Provide the [x, y] coordinate of the cell's center where the given text is located.  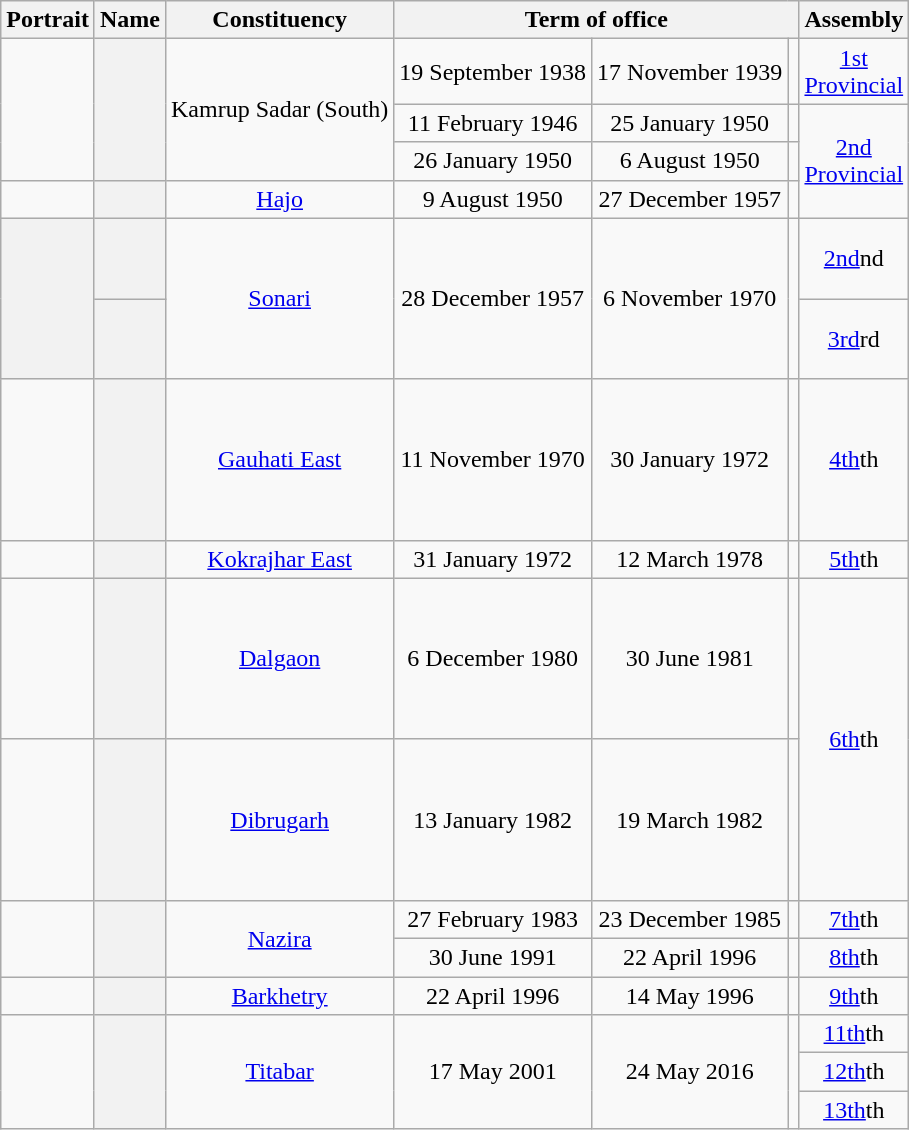
Name [130, 20]
Hajo [279, 199]
19 March 1982 [690, 820]
Portrait [48, 20]
Sonari [279, 298]
12thth [854, 1072]
31 January 1972 [493, 559]
Titabar [279, 1072]
13 January 1982 [493, 820]
8thth [854, 957]
27 December 1957 [690, 199]
Constituency [279, 20]
3rdrd [854, 340]
Nazira [279, 938]
17 May 2001 [493, 1072]
24 May 2016 [690, 1072]
11 February 1946 [493, 123]
9 August 1950 [493, 199]
6 December 1980 [493, 658]
9thth [854, 995]
Kokrajhar East [279, 559]
25 January 1950 [690, 123]
Gauhati East [279, 460]
26 January 1950 [493, 161]
Dalgaon [279, 658]
12 March 1978 [690, 559]
30 June 1991 [493, 957]
30 June 1981 [690, 658]
1st Provincial [854, 72]
6 August 1950 [690, 161]
7thth [854, 919]
6thth [854, 739]
13thth [854, 1110]
Term of office [596, 20]
Barkhetry [279, 995]
2nd Provincial [854, 161]
Kamrup Sadar (South) [279, 110]
2ndnd [854, 258]
Dibrugarh [279, 820]
30 January 1972 [690, 460]
28 December 1957 [493, 298]
17 November 1939 [690, 72]
4thth [854, 460]
Assembly [854, 20]
11 November 1970 [493, 460]
23 December 1985 [690, 919]
27 February 1983 [493, 919]
11thth [854, 1034]
19 September 1938 [493, 72]
14 May 1996 [690, 995]
5thth [854, 559]
6 November 1970 [690, 298]
